For the text-containing cell, return its midpoint in (x, y) coordinate format. 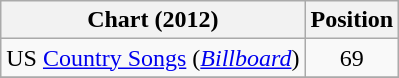
Position (352, 20)
US Country Songs (Billboard) (153, 58)
Chart (2012) (153, 20)
69 (352, 58)
